From the cell containing the given text, extract its center point as [X, Y] coordinate. 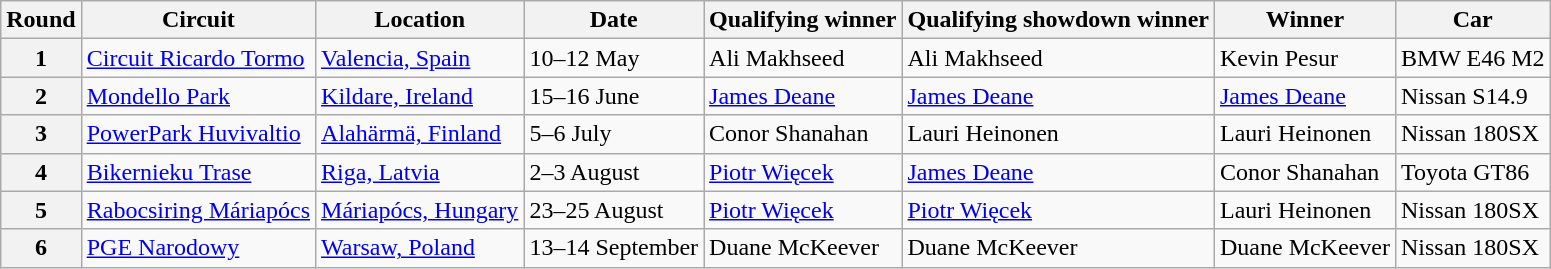
Qualifying showdown winner [1058, 20]
BMW E46 M2 [1472, 58]
2 [41, 96]
Alahärmä, Finland [420, 134]
Riga, Latvia [420, 172]
1 [41, 58]
Bikernieku Trase [198, 172]
Circuit [198, 20]
Rabocsiring Máriapócs [198, 210]
Máriapócs, Hungary [420, 210]
Kildare, Ireland [420, 96]
15–16 June [614, 96]
PGE Narodowy [198, 248]
Qualifying winner [803, 20]
Round [41, 20]
Valencia, Spain [420, 58]
6 [41, 248]
10–12 May [614, 58]
Winner [1304, 20]
3 [41, 134]
Kevin Pesur [1304, 58]
Toyota GT86 [1472, 172]
Warsaw, Poland [420, 248]
PowerPark Huvivaltio [198, 134]
5–6 July [614, 134]
Location [420, 20]
Car [1472, 20]
Date [614, 20]
13–14 September [614, 248]
4 [41, 172]
5 [41, 210]
Nissan S14.9 [1472, 96]
Mondello Park [198, 96]
Circuit Ricardo Tormo [198, 58]
23–25 August [614, 210]
2–3 August [614, 172]
